Return the (X, Y) coordinate for the center point of the cell that contains the specified text.  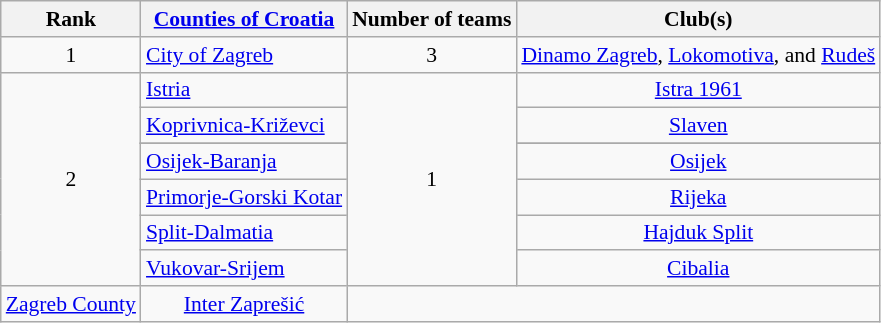
Hajduk Split (698, 233)
Istra 1961 (698, 90)
Zagreb County (71, 304)
Koprivnica-Križevci (244, 126)
City of Zagreb (244, 55)
2 (71, 179)
Osijek (698, 162)
Istria (244, 90)
Counties of Croatia (244, 19)
3 (432, 55)
Cibalia (698, 269)
Rank (71, 19)
Number of teams (432, 19)
Primorje-Gorski Kotar (244, 197)
Inter Zaprešić (244, 304)
Club(s) (698, 19)
Slaven (698, 126)
Osijek-Baranja (244, 162)
Vukovar-Srijem (244, 269)
Split-Dalmatia (244, 233)
Dinamo Zagreb, Lokomotiva, and Rudeš (698, 55)
Rijeka (698, 197)
